Extract the [X, Y] coordinate from the center of the cell holding the provided text.  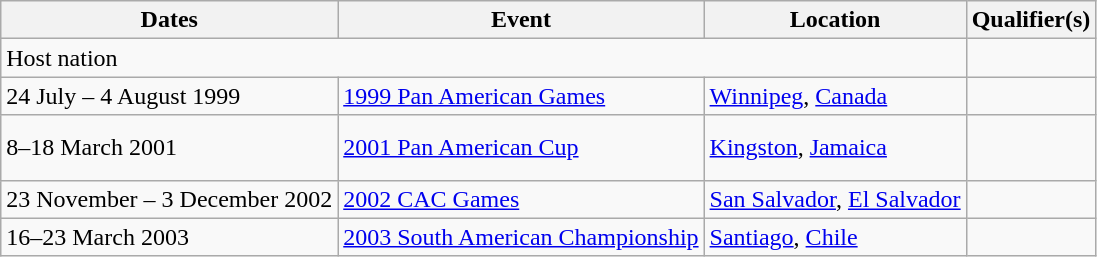
16–23 March 2003 [170, 237]
Dates [170, 20]
Location [835, 20]
Winnipeg, Canada [835, 96]
23 November – 3 December 2002 [170, 199]
San Salvador, El Salvador [835, 199]
2001 Pan American Cup [521, 148]
1999 Pan American Games [521, 96]
8–18 March 2001 [170, 148]
Qualifier(s) [1031, 20]
2003 South American Championship [521, 237]
Santiago, Chile [835, 237]
24 July – 4 August 1999 [170, 96]
Host nation [484, 58]
2002 CAC Games [521, 199]
Event [521, 20]
Kingston, Jamaica [835, 148]
